Return the (x, y) coordinate for the center point of the cell that contains the specified text.  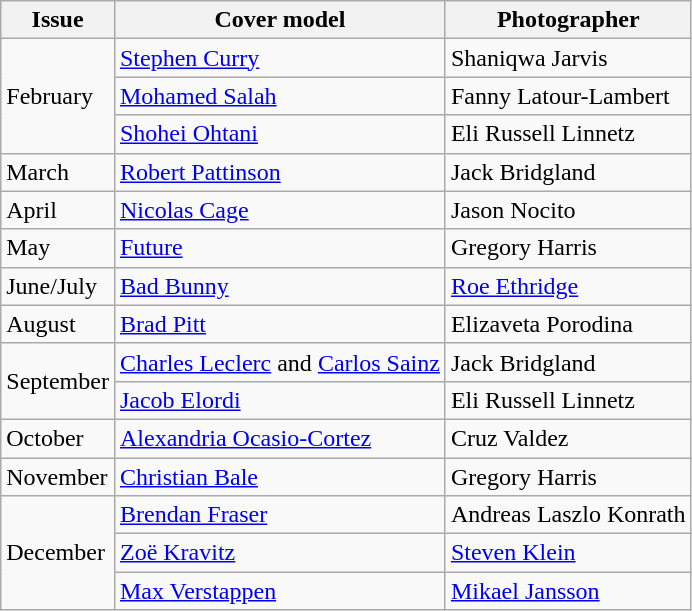
Steven Klein (568, 553)
Robert Pattinson (280, 172)
Cruz Valdez (568, 438)
Roe Ethridge (568, 286)
October (58, 438)
June/July (58, 286)
Alexandria Ocasio-Cortez (280, 438)
Shohei Ohtani (280, 134)
February (58, 96)
Fanny Latour-Lambert (568, 96)
Nicolas Cage (280, 210)
December (58, 553)
Issue (58, 20)
March (58, 172)
Bad Bunny (280, 286)
May (58, 248)
Jason Nocito (568, 210)
November (58, 477)
Brendan Fraser (280, 515)
Brad Pitt (280, 324)
Mikael Jansson (568, 591)
April (58, 210)
Zoë Kravitz (280, 553)
Christian Bale (280, 477)
September (58, 381)
August (58, 324)
Jacob Elordi (280, 400)
Stephen Curry (280, 58)
Elizaveta Porodina (568, 324)
Andreas Laszlo Konrath (568, 515)
Shaniqwa Jarvis (568, 58)
Mohamed Salah (280, 96)
Photographer (568, 20)
Cover model (280, 20)
Max Verstappen (280, 591)
Future (280, 248)
Charles Leclerc and Carlos Sainz (280, 362)
